Identify which cell holds the provided text, then report its (x, y) central coordinate. 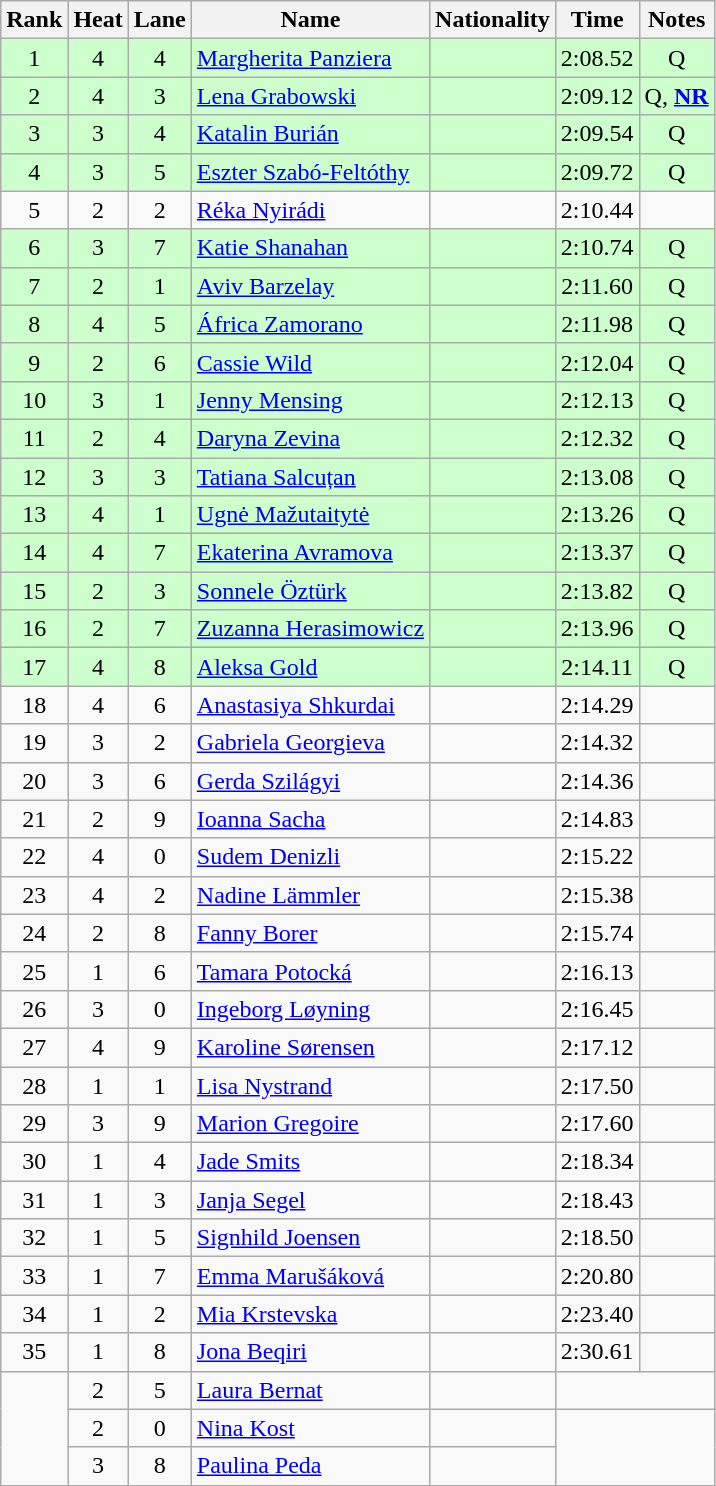
2:13.82 (597, 591)
Aviv Barzelay (310, 286)
Rank (34, 20)
2:13.26 (597, 515)
Laura Bernat (310, 1390)
Cassie Wild (310, 362)
2:09.12 (597, 96)
Emma Marušáková (310, 1276)
32 (34, 1238)
17 (34, 667)
25 (34, 971)
Katie Shanahan (310, 248)
2:14.29 (597, 705)
29 (34, 1124)
Réka Nyirádi (310, 210)
14 (34, 553)
Tamara Potocká (310, 971)
2:14.11 (597, 667)
12 (34, 477)
Janja Segel (310, 1200)
28 (34, 1085)
Fanny Borer (310, 933)
13 (34, 515)
Karoline Sørensen (310, 1047)
Name (310, 20)
Signhild Joensen (310, 1238)
Ekaterina Avramova (310, 553)
Ioanna Sacha (310, 819)
19 (34, 743)
Tatiana Salcuțan (310, 477)
2:18.43 (597, 1200)
2:16.45 (597, 1009)
2:12.32 (597, 438)
Zuzanna Herasimowicz (310, 629)
Daryna Zevina (310, 438)
31 (34, 1200)
2:30.61 (597, 1352)
Mia Krstevska (310, 1314)
2:14.36 (597, 781)
Sonnele Öztürk (310, 591)
Jenny Mensing (310, 400)
21 (34, 819)
Nationality (493, 20)
2:23.40 (597, 1314)
23 (34, 895)
10 (34, 400)
Nina Kost (310, 1428)
2:09.54 (597, 134)
34 (34, 1314)
Lena Grabowski (310, 96)
2:18.34 (597, 1162)
20 (34, 781)
26 (34, 1009)
2:13.37 (597, 553)
2:15.22 (597, 857)
Katalin Burián (310, 134)
Aleksa Gold (310, 667)
Time (597, 20)
Lisa Nystrand (310, 1085)
2:18.50 (597, 1238)
Eszter Szabó-Feltóthy (310, 172)
2:15.74 (597, 933)
Paulina Peda (310, 1466)
Marion Gregoire (310, 1124)
Margherita Panziera (310, 58)
11 (34, 438)
Ingeborg Løyning (310, 1009)
2:16.13 (597, 971)
Notes (676, 20)
35 (34, 1352)
Anastasiya Shkurdai (310, 705)
2:09.72 (597, 172)
2:13.96 (597, 629)
Sudem Denizli (310, 857)
30 (34, 1162)
Gabriela Georgieva (310, 743)
Q, NR (676, 96)
2:10.44 (597, 210)
2:17.12 (597, 1047)
24 (34, 933)
2:12.04 (597, 362)
Ugnė Mažutaitytė (310, 515)
16 (34, 629)
2:13.08 (597, 477)
2:20.80 (597, 1276)
2:12.13 (597, 400)
Gerda Szilágyi (310, 781)
2:17.50 (597, 1085)
18 (34, 705)
27 (34, 1047)
2:17.60 (597, 1124)
2:14.32 (597, 743)
2:14.83 (597, 819)
Jade Smits (310, 1162)
Nadine Lämmler (310, 895)
Lane (160, 20)
33 (34, 1276)
África Zamorano (310, 324)
15 (34, 591)
2:15.38 (597, 895)
2:11.60 (597, 286)
2:08.52 (597, 58)
Jona Beqiri (310, 1352)
Heat (98, 20)
2:10.74 (597, 248)
2:11.98 (597, 324)
22 (34, 857)
